Detect which cell encompasses the target text, then output its (X, Y) center coordinate. 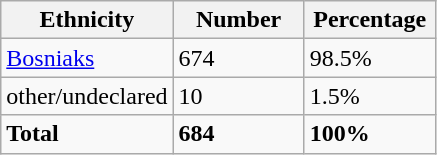
1.5% (370, 96)
other/undeclared (87, 96)
100% (370, 134)
674 (238, 58)
98.5% (370, 58)
10 (238, 96)
Ethnicity (87, 20)
Number (238, 20)
Bosniaks (87, 58)
Percentage (370, 20)
Total (87, 134)
684 (238, 134)
